Extract the [X, Y] coordinate from the center of the cell holding the provided text.  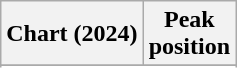
Chart (2024) [72, 34]
Peakposition [189, 34]
